Output the (x, y) coordinate of the center of the cell containing the given text.  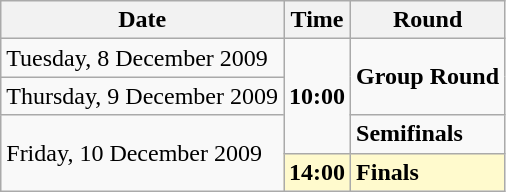
Round (428, 20)
Date (142, 20)
14:00 (318, 172)
Semifinals (428, 134)
Tuesday, 8 December 2009 (142, 58)
Thursday, 9 December 2009 (142, 96)
10:00 (318, 96)
Group Round (428, 77)
Time (318, 20)
Finals (428, 172)
Friday, 10 December 2009 (142, 153)
